Extract the (x, y) coordinate from the center of the cell holding the provided text.  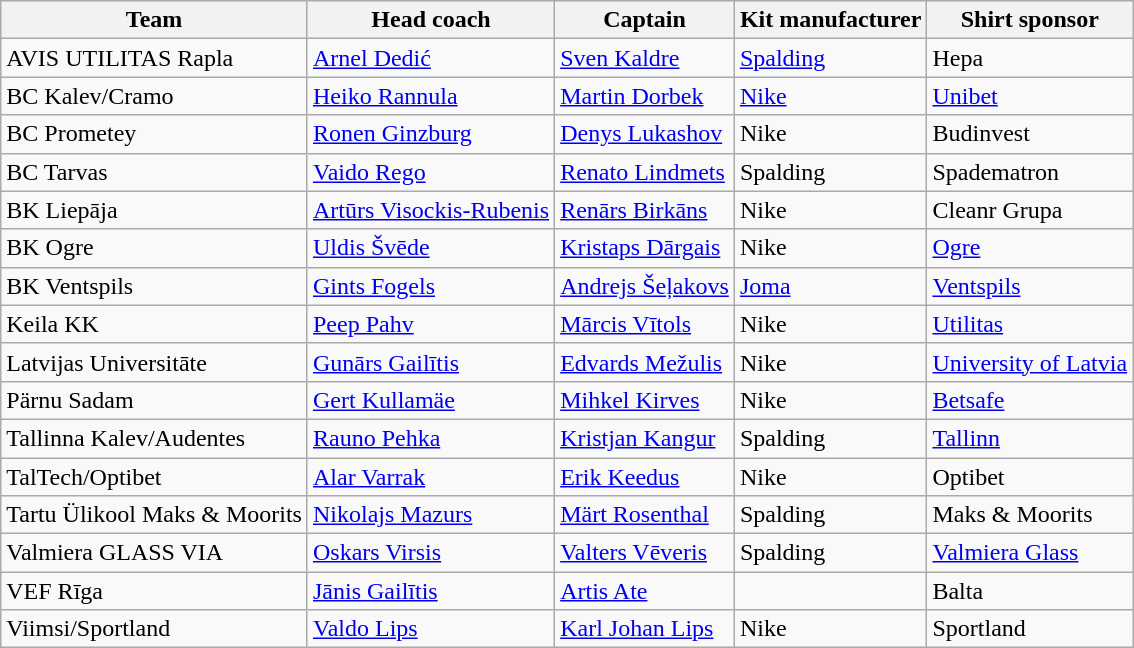
Mārcis Vītols (645, 324)
Oskars Virsis (430, 553)
AVIS UTILITAS Rapla (154, 58)
Heiko Rannula (430, 96)
Keila KK (154, 324)
Denys Lukashov (645, 134)
Kit manufacturer (830, 20)
Uldis Švēde (430, 248)
Rauno Pehka (430, 438)
Valmiera GLASS VIA (154, 553)
BC Prometey (154, 134)
Tallinn (1030, 438)
Balta (1030, 591)
Latvijas Universitāte (154, 362)
Valdo Lips (430, 629)
Ogre (1030, 248)
Shirt sponsor (1030, 20)
University of Latvia (1030, 362)
Hepa (1030, 58)
Edvards Mežulis (645, 362)
Sven Kaldre (645, 58)
Artūrs Visockis-Rubenis (430, 210)
Kristaps Dārgais (645, 248)
Artis Ate (645, 591)
Renato Lindmets (645, 172)
Sportland (1030, 629)
Ronen Ginzburg (430, 134)
Andrejs Šeļakovs (645, 286)
Erik Keedus (645, 477)
Martin Dorbek (645, 96)
VEF Rīga (154, 591)
BK Ventspils (154, 286)
Viimsi/Sportland (154, 629)
Alar Varrak (430, 477)
Tallinna Kalev/Audentes (154, 438)
Captain (645, 20)
Jānis Gailītis (430, 591)
Maks & Moorits (1030, 515)
Gunārs Gailītis (430, 362)
Vaido Rego (430, 172)
Utilitas (1030, 324)
Renārs Birkāns (645, 210)
Cleanr Grupa (1030, 210)
Joma (830, 286)
Optibet (1030, 477)
Mihkel Kirves (645, 400)
Peep Pahv (430, 324)
Gints Fogels (430, 286)
Ventspils (1030, 286)
Head coach (430, 20)
Unibet (1030, 96)
Betsafe (1030, 400)
BC Kalev/Cramo (154, 96)
Valters Vēveris (645, 553)
BK Liepāja (154, 210)
Kristjan Kangur (645, 438)
Gert Kullamäe (430, 400)
Karl Johan Lips (645, 629)
BK Ogre (154, 248)
Nikolajs Mazurs (430, 515)
Valmiera Glass (1030, 553)
BC Tarvas (154, 172)
Team (154, 20)
Tartu Ülikool Maks & Moorits (154, 515)
Arnel Dedić (430, 58)
Spadematron (1030, 172)
Budinvest (1030, 134)
Pärnu Sadam (154, 400)
TalTech/Optibet (154, 477)
Märt Rosenthal (645, 515)
